Search for the cell housing the specified text and yield its (X, Y) center coordinate. 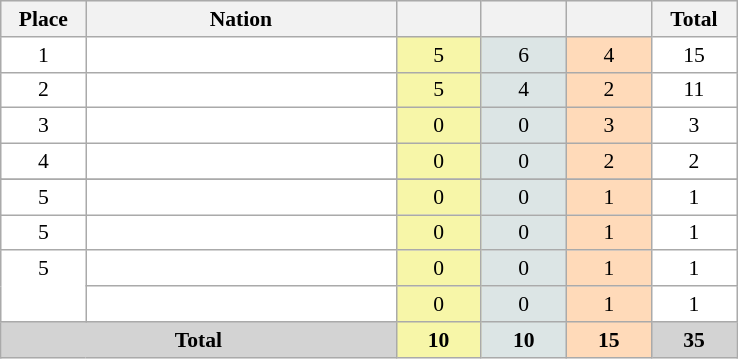
35 (694, 340)
11 (694, 90)
Nation (241, 19)
Place (44, 19)
6 (524, 55)
